Locate the cell with the specified text and output its [X, Y] center coordinate. 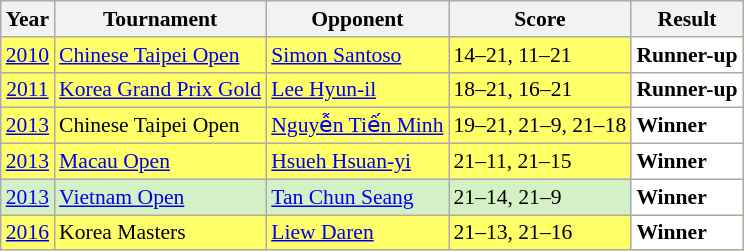
14–21, 11–21 [540, 55]
Score [540, 19]
Lee Hyun-il [357, 90]
18–21, 16–21 [540, 90]
Hsueh Hsuan-yi [357, 162]
2010 [28, 55]
Liew Daren [357, 233]
Korea Masters [160, 233]
2011 [28, 90]
2016 [28, 233]
Tan Chun Seang [357, 197]
21–13, 21–16 [540, 233]
Macau Open [160, 162]
Korea Grand Prix Gold [160, 90]
Opponent [357, 19]
21–11, 21–15 [540, 162]
Tournament [160, 19]
Nguyễn Tiến Minh [357, 126]
Result [686, 19]
21–14, 21–9 [540, 197]
Vietnam Open [160, 197]
19–21, 21–9, 21–18 [540, 126]
Simon Santoso [357, 55]
Year [28, 19]
